Pinpoint the cell where the given text exists, returning its [X, Y] midpoint coordinate. 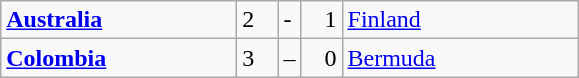
Finland [460, 20]
1 [322, 20]
2 [258, 20]
Bermuda [460, 58]
- [290, 20]
– [290, 58]
0 [322, 58]
Australia [119, 20]
3 [258, 58]
Colombia [119, 58]
